Capture the cell that displays the provided text and extract its [X, Y] central coordinate. 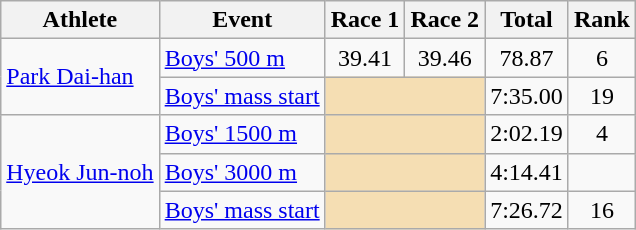
78.87 [527, 58]
Event [242, 20]
Park Dai-han [80, 77]
Total [527, 20]
Race 1 [365, 20]
Race 2 [445, 20]
2:02.19 [527, 134]
Boys' 3000 m [242, 172]
Boys' 1500 m [242, 134]
7:26.72 [527, 210]
Athlete [80, 20]
Boys' 500 m [242, 58]
7:35.00 [527, 96]
16 [602, 210]
4 [602, 134]
19 [602, 96]
Hyeok Jun-noh [80, 172]
4:14.41 [527, 172]
Rank [602, 20]
39.41 [365, 58]
6 [602, 58]
39.46 [445, 58]
